From the cell containing the given text, extract its center point as (X, Y) coordinate. 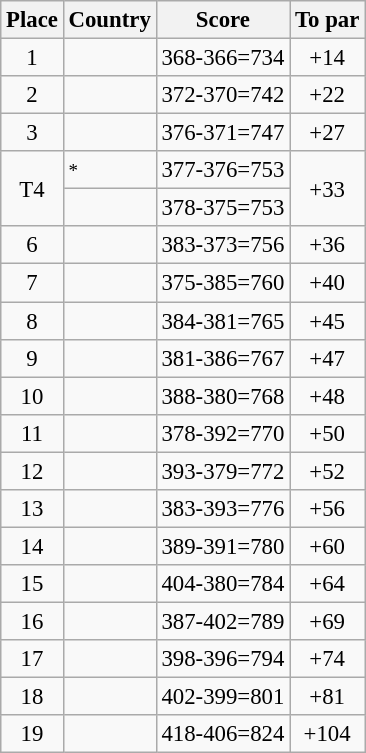
388-380=768 (223, 396)
+60 (328, 546)
378-392=770 (223, 433)
18 (32, 697)
11 (32, 433)
372-370=742 (223, 95)
9 (32, 358)
6 (32, 245)
15 (32, 584)
+36 (328, 245)
402-399=801 (223, 697)
383-393=776 (223, 509)
383-373=756 (223, 245)
+14 (328, 58)
1 (32, 58)
+22 (328, 95)
387-402=789 (223, 621)
+48 (328, 396)
To par (328, 20)
Place (32, 20)
418-406=824 (223, 734)
+45 (328, 321)
* (110, 170)
+33 (328, 188)
+47 (328, 358)
Score (223, 20)
404-380=784 (223, 584)
T4 (32, 188)
12 (32, 471)
+74 (328, 659)
+69 (328, 621)
368-366=734 (223, 58)
398-396=794 (223, 659)
13 (32, 509)
19 (32, 734)
3 (32, 133)
+40 (328, 283)
+104 (328, 734)
+52 (328, 471)
17 (32, 659)
14 (32, 546)
+27 (328, 133)
393-379=772 (223, 471)
+50 (328, 433)
381-386=767 (223, 358)
378-375=753 (223, 208)
384-381=765 (223, 321)
Country (110, 20)
2 (32, 95)
+81 (328, 697)
389-391=780 (223, 546)
375-385=760 (223, 283)
8 (32, 321)
10 (32, 396)
+56 (328, 509)
7 (32, 283)
+64 (328, 584)
16 (32, 621)
377-376=753 (223, 170)
376-371=747 (223, 133)
